Extract the (X, Y) coordinate from the center of the cell holding the provided text.  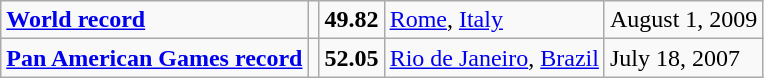
Pan American Games record (154, 58)
49.82 (352, 20)
Rome, Italy (494, 20)
August 1, 2009 (683, 20)
World record (154, 20)
July 18, 2007 (683, 58)
Rio de Janeiro, Brazil (494, 58)
52.05 (352, 58)
